Capture the cell that displays the provided text and extract its (X, Y) central coordinate. 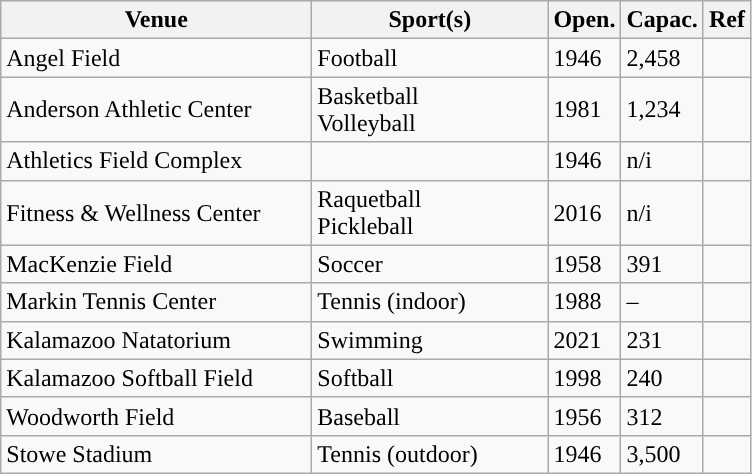
240 (662, 378)
231 (662, 340)
– (662, 302)
Markin Tennis Center (156, 302)
Venue (156, 20)
Capac. (662, 20)
Fitness & Wellness Center (156, 212)
Kalamazoo Softball Field (156, 378)
3,500 (662, 454)
Football (430, 58)
312 (662, 416)
Swimming (430, 340)
Kalamazoo Natatorium (156, 340)
1956 (584, 416)
1981 (584, 110)
1988 (584, 302)
2021 (584, 340)
Softball (430, 378)
Soccer (430, 264)
1,234 (662, 110)
2016 (584, 212)
391 (662, 264)
1998 (584, 378)
Sport(s) (430, 20)
2,458 (662, 58)
Athletics Field Complex (156, 161)
Woodworth Field (156, 416)
Open. (584, 20)
BasketballVolleyball (430, 110)
Tennis (outdoor) (430, 454)
Tennis (indoor) (430, 302)
Ref (726, 20)
Anderson Athletic Center (156, 110)
MacKenzie Field (156, 264)
Stowe Stadium (156, 454)
RaquetballPickleball (430, 212)
Baseball (430, 416)
Angel Field (156, 58)
1958 (584, 264)
